From the cell containing the given text, extract its center point as [X, Y] coordinate. 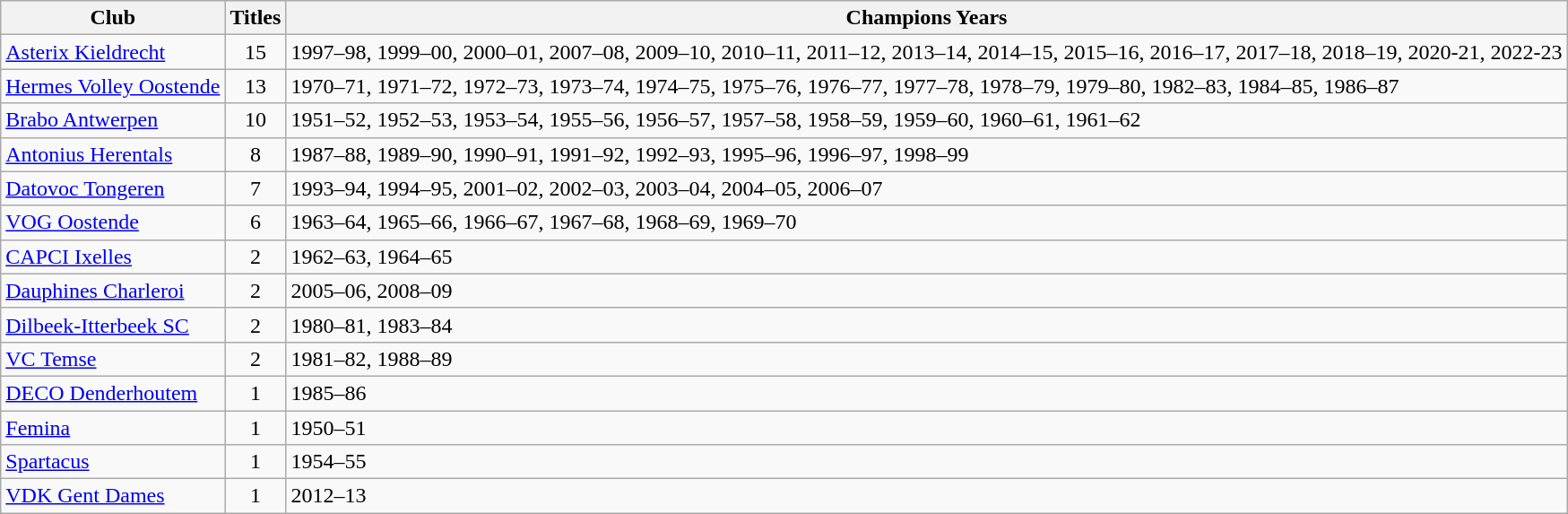
Spartacus [113, 462]
Titles [256, 18]
1987–88, 1989–90, 1990–91, 1991–92, 1992–93, 1995–96, 1996–97, 1998–99 [927, 154]
1951–52, 1952–53, 1953–54, 1955–56, 1956–57, 1957–58, 1958–59, 1959–60, 1960–61, 1961–62 [927, 120]
13 [256, 86]
15 [256, 52]
Club [113, 18]
Asterix Kieldrecht [113, 52]
Antonius Herentals [113, 154]
Hermes Volley Oostende [113, 86]
1963–64, 1965–66, 1966–67, 1967–68, 1968–69, 1969–70 [927, 222]
Dauphines Charleroi [113, 291]
1993–94, 1994–95, 2001–02, 2002–03, 2003–04, 2004–05, 2006–07 [927, 188]
2012–13 [927, 496]
1997–98, 1999–00, 2000–01, 2007–08, 2009–10, 2010–11, 2011–12, 2013–14, 2014–15, 2015–16, 2016–17, 2017–18, 2018–19, 2020-21, 2022-23 [927, 52]
VOG Oostende [113, 222]
Champions Years [927, 18]
Dilbeek-Itterbeek SC [113, 325]
Datovoc Tongeren [113, 188]
VDK Gent Dames [113, 496]
VC Temse [113, 359]
CAPCI Ixelles [113, 257]
1985–86 [927, 393]
1981–82, 1988–89 [927, 359]
1970–71, 1971–72, 1972–73, 1973–74, 1974–75, 1975–76, 1976–77, 1977–78, 1978–79, 1979–80, 1982–83, 1984–85, 1986–87 [927, 86]
10 [256, 120]
6 [256, 222]
Femina [113, 428]
2005–06, 2008–09 [927, 291]
Brabo Antwerpen [113, 120]
1954–55 [927, 462]
8 [256, 154]
1980–81, 1983–84 [927, 325]
DECO Denderhoutem [113, 393]
1962–63, 1964–65 [927, 257]
1950–51 [927, 428]
7 [256, 188]
